Scan for the cell matching the given text and deliver its (X, Y) coordinate at center. 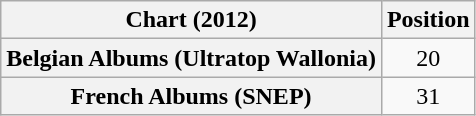
31 (428, 96)
Belgian Albums (Ultratop Wallonia) (192, 58)
French Albums (SNEP) (192, 96)
Chart (2012) (192, 20)
20 (428, 58)
Position (428, 20)
